Locate the cell with the specified text and output its [X, Y] center coordinate. 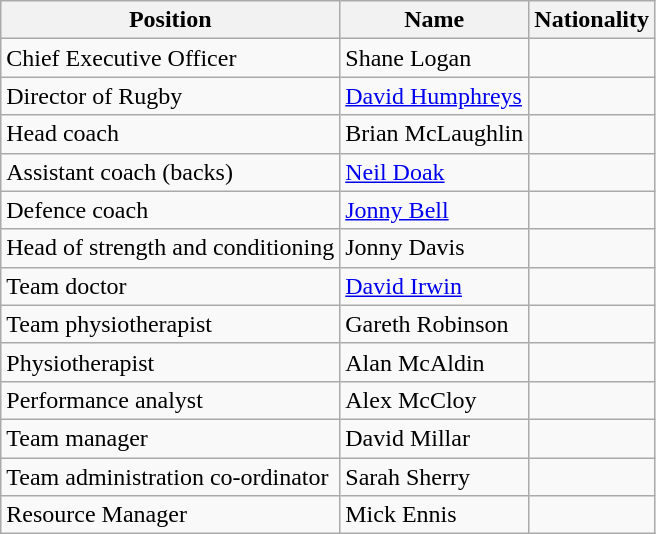
Brian McLaughlin [434, 134]
Defence coach [170, 210]
Alan McAldin [434, 362]
Alex McCloy [434, 400]
Name [434, 20]
Team physiotherapist [170, 324]
Physiotherapist [170, 362]
Head coach [170, 134]
Resource Manager [170, 515]
Shane Logan [434, 58]
Assistant coach (backs) [170, 172]
David Irwin [434, 286]
Jonny Bell [434, 210]
Neil Doak [434, 172]
Performance analyst [170, 400]
Chief Executive Officer [170, 58]
Head of strength and conditioning [170, 248]
Mick Ennis [434, 515]
Director of Rugby [170, 96]
David Millar [434, 438]
Nationality [592, 20]
Gareth Robinson [434, 324]
Team manager [170, 438]
David Humphreys [434, 96]
Team doctor [170, 286]
Jonny Davis [434, 248]
Sarah Sherry [434, 477]
Position [170, 20]
Team administration co-ordinator [170, 477]
